Scan for the cell matching the given text and deliver its (X, Y) coordinate at center. 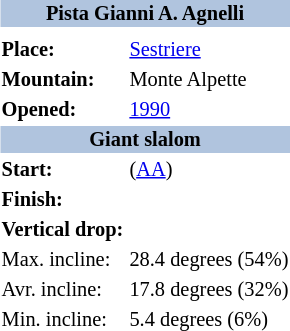
Max. incline: (62, 260)
17.8 degrees (32%) (209, 290)
Mountain: (62, 80)
Pista Gianni A. Agnelli (145, 14)
Sestriere (209, 50)
Finish: (62, 200)
Start: (62, 170)
Place: (62, 50)
Vertical drop: (62, 230)
28.4 degrees (54%) (209, 260)
Opened: (62, 110)
1990 (209, 110)
(AA) (209, 170)
Giant slalom (145, 140)
Monte Alpette (209, 80)
Avr. incline: (62, 290)
